For the text-containing cell, return its midpoint in [X, Y] coordinate format. 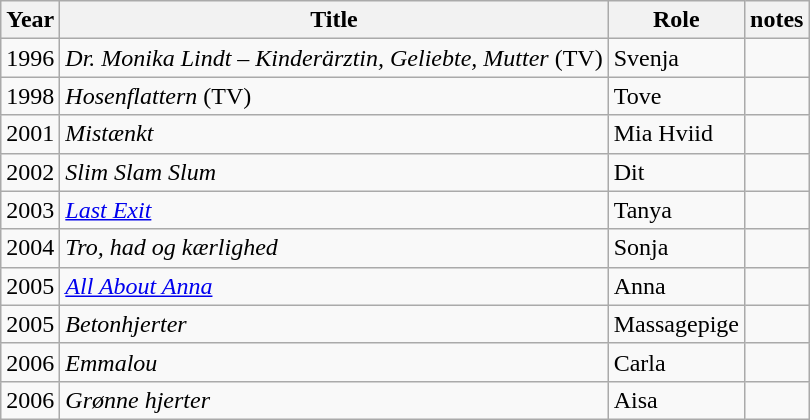
Title [334, 20]
All About Anna [334, 286]
Slim Slam Slum [334, 172]
Hosenflattern (TV) [334, 96]
Aisa [676, 400]
1998 [30, 96]
2003 [30, 210]
2002 [30, 172]
Grønne hjerter [334, 400]
Betonhjerter [334, 324]
Dr. Monika Lindt – Kinderärztin, Geliebte, Mutter (TV) [334, 58]
2004 [30, 248]
Dit [676, 172]
Role [676, 20]
notes [777, 20]
Tove [676, 96]
Last Exit [334, 210]
Anna [676, 286]
2001 [30, 134]
Svenja [676, 58]
Emmalou [334, 362]
Year [30, 20]
Mistænkt [334, 134]
Tanya [676, 210]
Massagepige [676, 324]
1996 [30, 58]
Sonja [676, 248]
Mia Hviid [676, 134]
Tro, had og kærlighed [334, 248]
Carla [676, 362]
